Locate the cell with the specified text and output its [x, y] center coordinate. 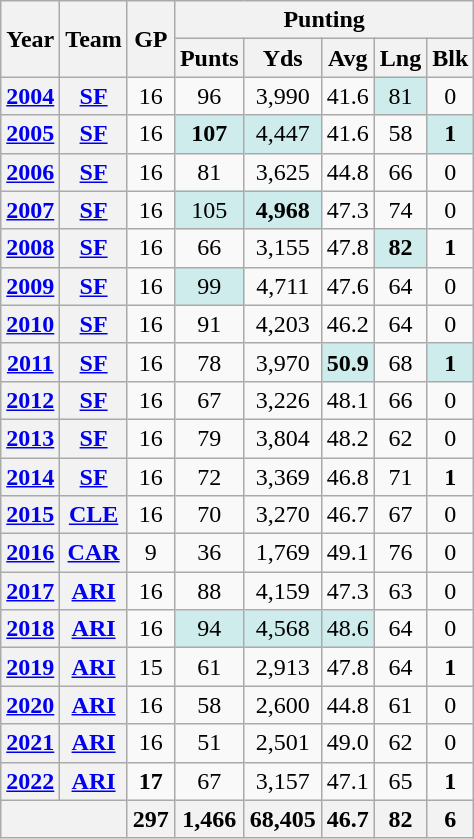
74 [400, 210]
3,369 [282, 477]
2015 [30, 515]
2012 [30, 400]
3,804 [282, 438]
63 [400, 591]
107 [209, 134]
3,990 [282, 96]
3,157 [282, 781]
4,203 [282, 324]
2004 [30, 96]
48.2 [348, 438]
Avg [348, 58]
68 [400, 362]
3,226 [282, 400]
2018 [30, 629]
17 [150, 781]
Lng [400, 58]
4,568 [282, 629]
2021 [30, 743]
48.1 [348, 400]
2020 [30, 705]
47.6 [348, 286]
6 [450, 819]
78 [209, 362]
4,711 [282, 286]
2,600 [282, 705]
Team [94, 39]
46.8 [348, 477]
2005 [30, 134]
70 [209, 515]
46.2 [348, 324]
4,447 [282, 134]
99 [209, 286]
2017 [30, 591]
94 [209, 629]
Yds [282, 58]
68,405 [282, 819]
4,968 [282, 210]
50.9 [348, 362]
47.1 [348, 781]
49.1 [348, 553]
Punting [324, 20]
CAR [94, 553]
2013 [30, 438]
1,466 [209, 819]
3,155 [282, 248]
CLE [94, 515]
2011 [30, 362]
48.6 [348, 629]
2,501 [282, 743]
3,625 [282, 172]
15 [150, 667]
GP [150, 39]
2007 [30, 210]
72 [209, 477]
2016 [30, 553]
79 [209, 438]
3,970 [282, 362]
2009 [30, 286]
51 [209, 743]
2006 [30, 172]
297 [150, 819]
Blk [450, 58]
Year [30, 39]
9 [150, 553]
49.0 [348, 743]
65 [400, 781]
4,159 [282, 591]
Punts [209, 58]
2008 [30, 248]
3,270 [282, 515]
96 [209, 96]
91 [209, 324]
1,769 [282, 553]
105 [209, 210]
71 [400, 477]
2,913 [282, 667]
76 [400, 553]
2010 [30, 324]
2022 [30, 781]
36 [209, 553]
2019 [30, 667]
2014 [30, 477]
88 [209, 591]
